Detect which cell encompasses the target text, then output its [X, Y] center coordinate. 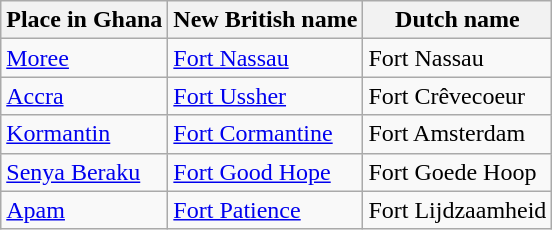
Fort Lijdzaamheid [458, 210]
New British name [266, 20]
Fort Amsterdam [458, 134]
Dutch name [458, 20]
Apam [84, 210]
Fort Goede Hoop [458, 172]
Fort Cormantine [266, 134]
Senya Beraku [84, 172]
Fort Patience [266, 210]
Fort Good Hope [266, 172]
Kormantin [84, 134]
Fort Ussher [266, 96]
Moree [84, 58]
Fort Crêvecoeur [458, 96]
Accra [84, 96]
Place in Ghana [84, 20]
